Find where the given text appears and provide that cell's center as (X, Y) coordinate. 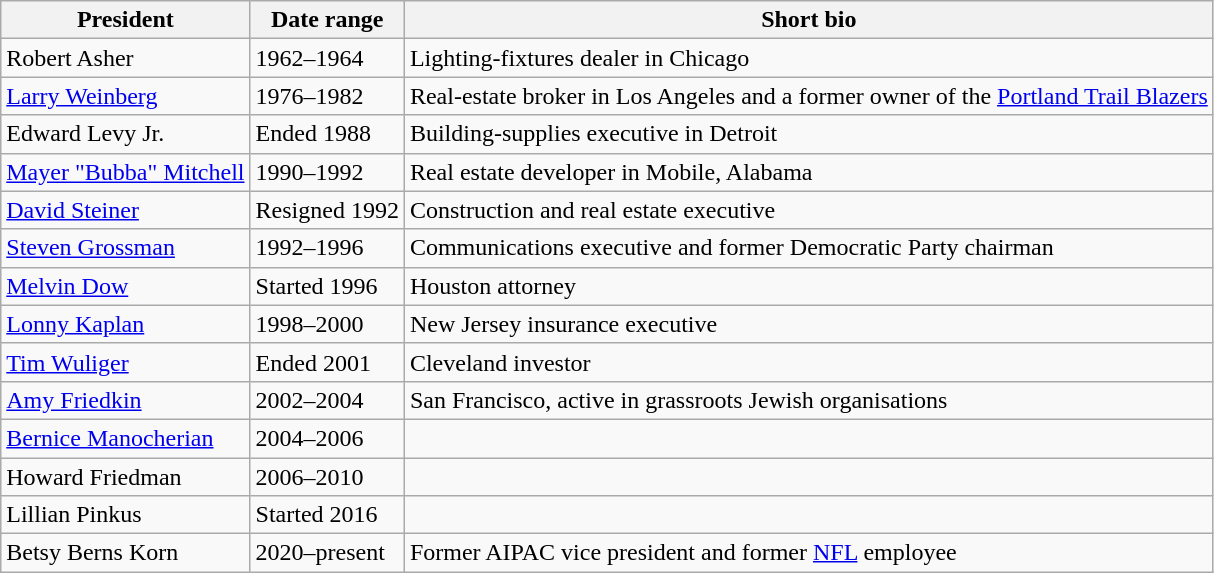
1992–1996 (327, 248)
Larry Weinberg (126, 96)
New Jersey insurance executive (808, 324)
Construction and real estate executive (808, 210)
Amy Friedkin (126, 400)
Melvin Dow (126, 286)
Ended 1988 (327, 134)
1998–2000 (327, 324)
Steven Grossman (126, 248)
Mayer "Bubba" Mitchell (126, 172)
Started 1996 (327, 286)
Betsy Berns Korn (126, 553)
1976–1982 (327, 96)
2002–2004 (327, 400)
Communications executive and former Democratic Party chairman (808, 248)
Short bio (808, 20)
Edward Levy Jr. (126, 134)
Resigned 1992 (327, 210)
Real-estate broker in Los Angeles and a former owner of the Portland Trail Blazers (808, 96)
Tim Wuliger (126, 362)
Bernice Manocherian (126, 438)
Lonny Kaplan (126, 324)
Started 2016 (327, 515)
Lighting-fixtures dealer in Chicago (808, 58)
Former AIPAC vice president and former NFL employee (808, 553)
Ended 2001 (327, 362)
2020–present (327, 553)
Robert Asher (126, 58)
Cleveland investor (808, 362)
Howard Friedman (126, 477)
1962–1964 (327, 58)
David Steiner (126, 210)
2006–2010 (327, 477)
1990–1992 (327, 172)
Houston attorney (808, 286)
Building-supplies executive in Detroit (808, 134)
Date range (327, 20)
San Francisco, active in grassroots Jewish organisations (808, 400)
2004–2006 (327, 438)
Real estate developer in Mobile, Alabama (808, 172)
Lillian Pinkus (126, 515)
President (126, 20)
